Return the (X, Y) coordinate for the center point of the cell that contains the specified text.  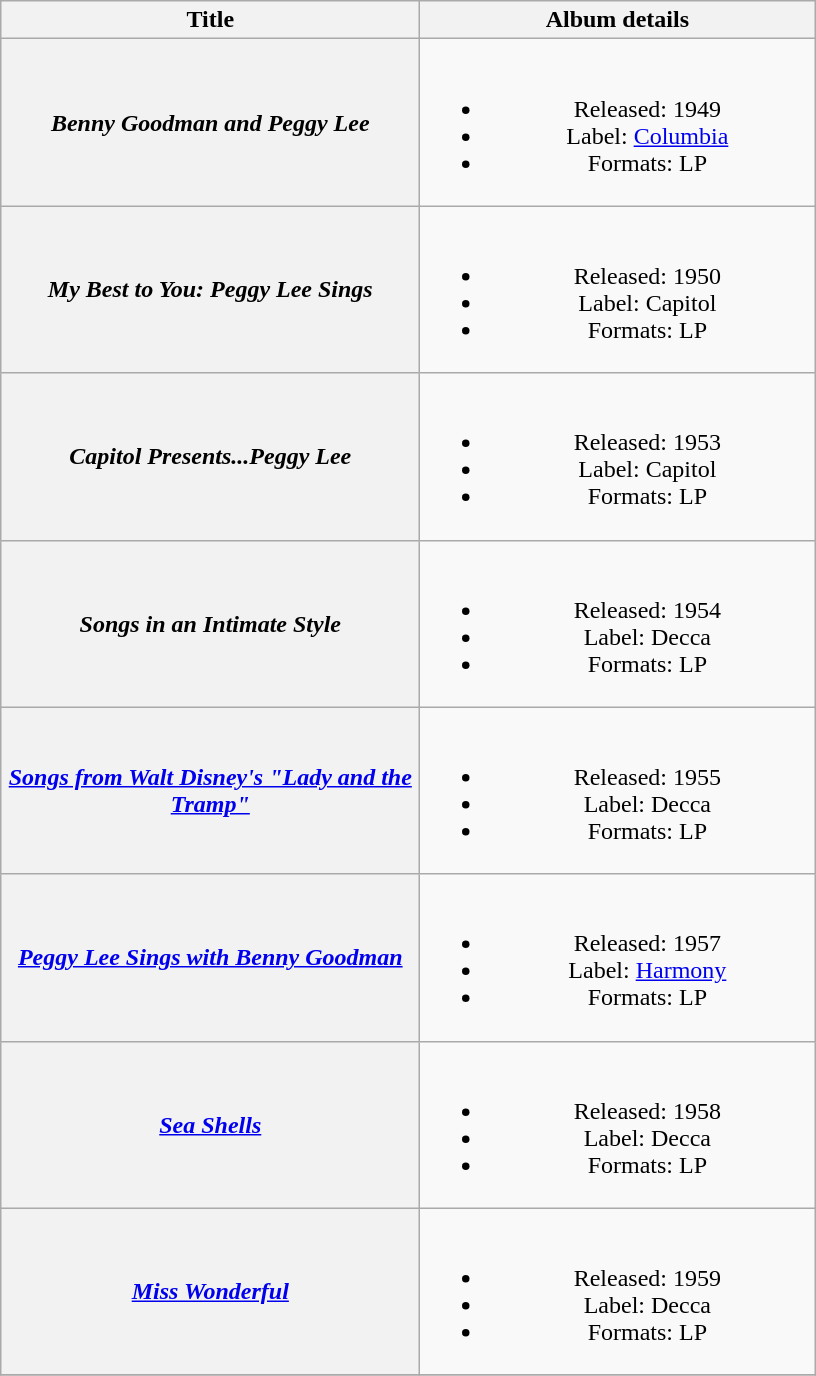
Songs in an Intimate Style (210, 624)
Released: 1950Label: CapitolFormats: LP (618, 290)
Title (210, 20)
Peggy Lee Sings with Benny Goodman (210, 958)
Capitol Presents...Peggy Lee (210, 456)
Released: 1953Label: CapitolFormats: LP (618, 456)
Miss Wonderful (210, 1292)
Released: 1955Label: DeccaFormats: LP (618, 790)
Released: 1959Label: DeccaFormats: LP (618, 1292)
Released: 1949Label: ColumbiaFormats: LP (618, 122)
Released: 1958Label: DeccaFormats: LP (618, 1124)
Benny Goodman and Peggy Lee (210, 122)
Sea Shells (210, 1124)
Released: 1957Label: HarmonyFormats: LP (618, 958)
Released: 1954Label: DeccaFormats: LP (618, 624)
Songs from Walt Disney's "Lady and the Tramp" (210, 790)
Album details (618, 20)
My Best to You: Peggy Lee Sings (210, 290)
